Scan for the cell matching the given text and deliver its (X, Y) coordinate at center. 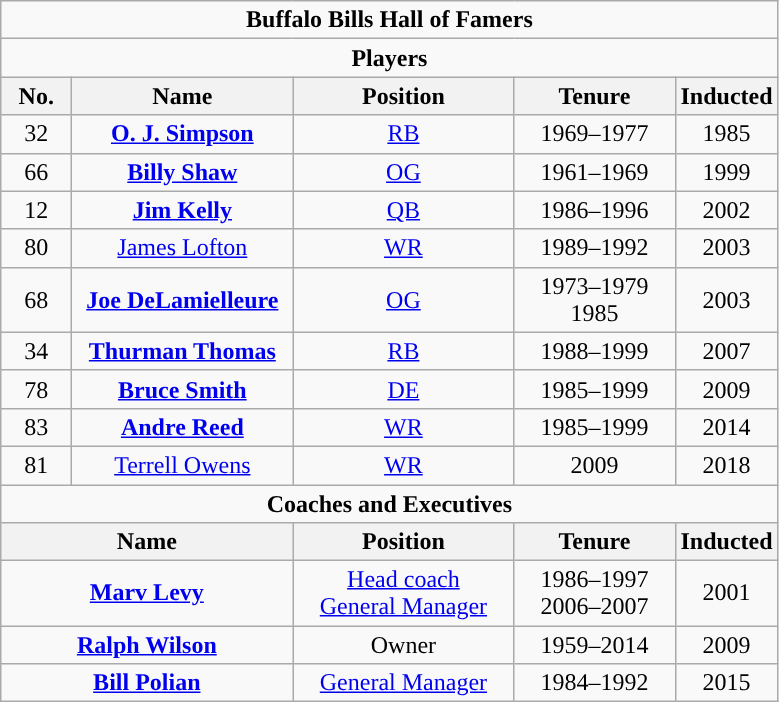
1986–19972006–2007 (594, 594)
1989–1992 (594, 248)
DE (404, 389)
2001 (726, 594)
2015 (726, 683)
Marv Levy (147, 594)
Terrell Owens (182, 465)
Bruce Smith (182, 389)
1961–1969 (594, 172)
QB (404, 210)
66 (36, 172)
Billy Shaw (182, 172)
2007 (726, 351)
1999 (726, 172)
Andre Reed (182, 427)
Head coachGeneral Manager (404, 594)
2014 (726, 427)
Owner (404, 645)
Buffalo Bills Hall of Famers (390, 20)
83 (36, 427)
1969–1977 (594, 134)
Thurman Thomas (182, 351)
2018 (726, 465)
Players (390, 58)
1988–1999 (594, 351)
2002 (726, 210)
Coaches and Executives (390, 503)
Bill Polian (147, 683)
O. J. Simpson (182, 134)
1986–1996 (594, 210)
12 (36, 210)
1959–2014 (594, 645)
34 (36, 351)
James Lofton (182, 248)
Joe DeLamielleure (182, 300)
No. (36, 96)
General Manager (404, 683)
1985 (726, 134)
Ralph Wilson (147, 645)
32 (36, 134)
1984–1992 (594, 683)
78 (36, 389)
Jim Kelly (182, 210)
1973–19791985 (594, 300)
81 (36, 465)
80 (36, 248)
68 (36, 300)
